Search for the cell housing the specified text and yield its [X, Y] center coordinate. 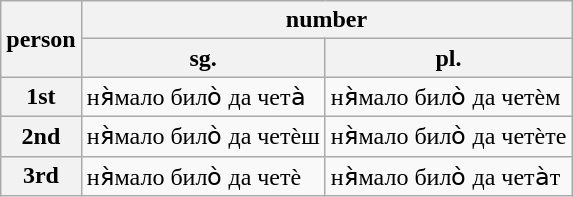
number [326, 20]
pl. [448, 58]
sg. [203, 58]
1st [41, 97]
ня̀мало било̀ да четѐш [203, 136]
ня̀мало било̀ да чета̀т [448, 176]
person [41, 39]
ня̀мало било̀ да четѐте [448, 136]
ня̀мало било̀ да четѐм [448, 97]
ня̀мало било̀ да чета̀ [203, 97]
ня̀мало било̀ да четѐ [203, 176]
2nd [41, 136]
3rd [41, 176]
